Identify which cell holds the provided text, then report its [X, Y] central coordinate. 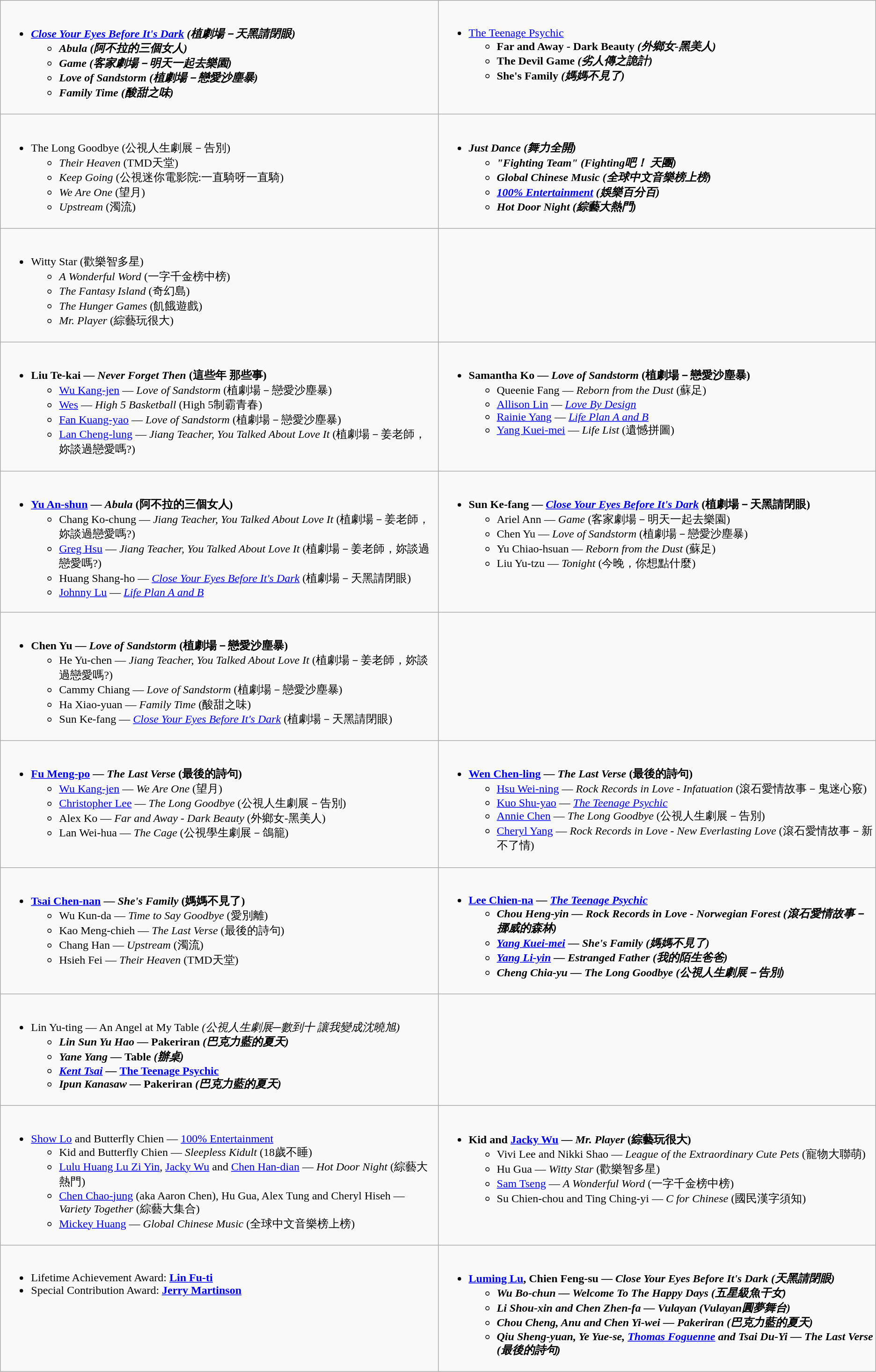
The Teenage PsychicFar and Away - Dark Beauty (外鄉女-黑美人)The Devil Game (劣人傳之詭計)She's Family (媽媽不見了) [657, 58]
Witty Star (歡樂智多星)A Wonderful Word (一字千金榜中榜)The Fantasy Island (奇幻島)The Hunger Games (飢餓遊戲)Mr. Player (綜藝玩很大) [219, 285]
The Long Goodbye (公視人生劇展－告別)Their Heaven (TMD天堂)Keep Going (公視迷你電影院:一直騎呀一直騎)We Are One (望月)Upstream (濁流) [219, 171]
Close Your Eyes Before It's Dark (植劇場－天黑請閉眼)Abula (阿不拉的三個女人)Game (客家劇場－明天一起去樂園)Love of Sandstorm (植劇場－戀愛沙塵暴)Family Time (酸甜之味) [219, 58]
Lifetime Achievement Award: Lin Fu-tiSpecial Contribution Award: Jerry Martinson [219, 1308]
Just Dance (舞力全開)"Fighting Team" (Fighting吧！ 天團)Global Chinese Music (全球中文音樂榜上榜)100% Entertainment (娛樂百分百)Hot Door Night (綜藝大熱門) [657, 171]
